Pinpoint the cell where the given text exists, returning its (x, y) midpoint coordinate. 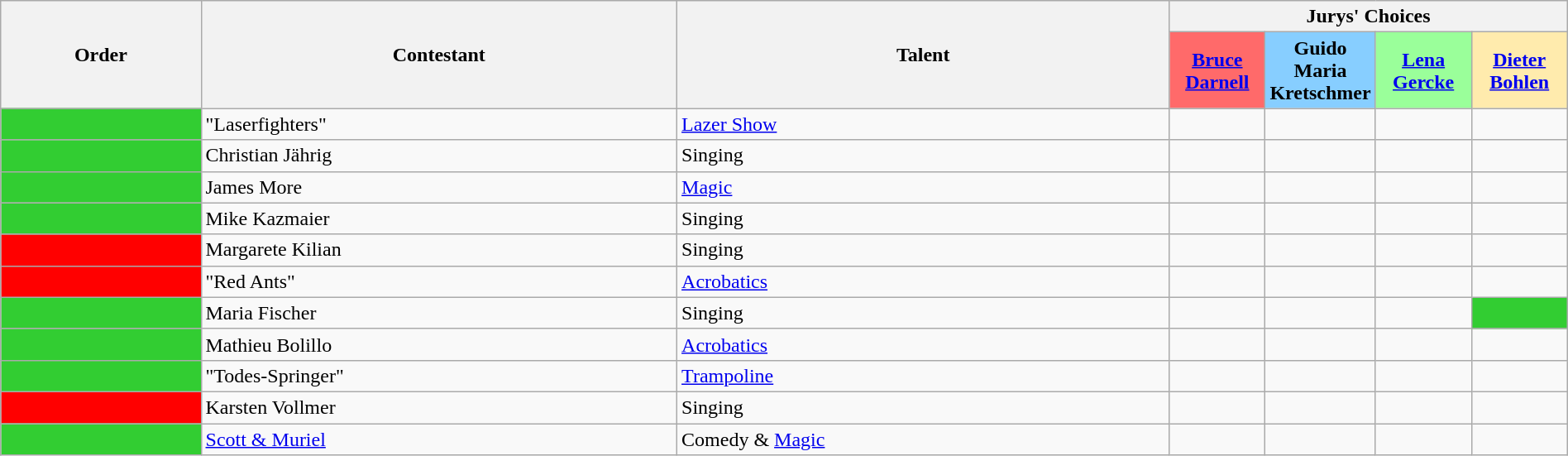
Jurys' Choices (1368, 17)
"Laserfighters" (439, 124)
Maria Fischer (439, 313)
Comedy & Magic (923, 439)
Contestant (439, 55)
Lazer Show (923, 124)
Scott & Muriel (439, 439)
"Red Ants" (439, 281)
Margarete Kilian (439, 250)
Guido Maria Kretschmer (1320, 70)
Magic (923, 187)
James More (439, 187)
Mike Kazmaier (439, 218)
Lena Gercke (1423, 70)
Karsten Vollmer (439, 407)
Talent (923, 55)
Dieter Bohlen (1519, 70)
Mathieu Bolillo (439, 344)
"Todes-Springer" (439, 376)
Christian Jährig (439, 156)
Trampoline (923, 376)
Order (101, 55)
Bruce Darnell (1217, 70)
